Locate the cell with the specified text and output its [X, Y] center coordinate. 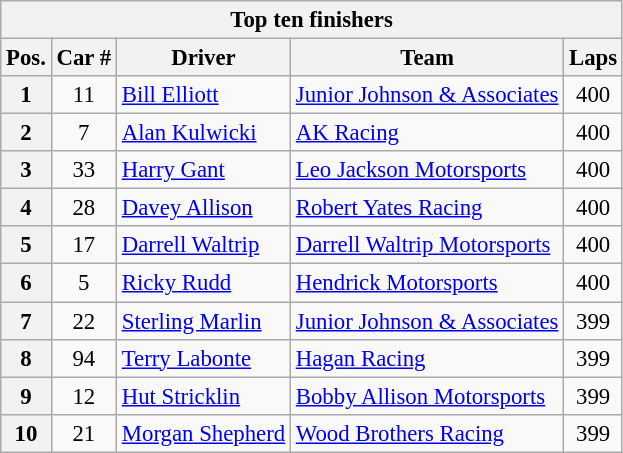
Driver [203, 58]
3 [26, 170]
Terry Labonte [203, 358]
AK Racing [426, 133]
Darrell Waltrip [203, 245]
Top ten finishers [312, 20]
Robert Yates Racing [426, 208]
17 [84, 245]
Leo Jackson Motorsports [426, 170]
Pos. [26, 58]
28 [84, 208]
10 [26, 433]
Hut Stricklin [203, 396]
Hagan Racing [426, 358]
Morgan Shepherd [203, 433]
Car # [84, 58]
1 [26, 95]
22 [84, 321]
Sterling Marlin [203, 321]
Bill Elliott [203, 95]
Davey Allison [203, 208]
12 [84, 396]
Harry Gant [203, 170]
4 [26, 208]
9 [26, 396]
8 [26, 358]
11 [84, 95]
Ricky Rudd [203, 283]
Laps [594, 58]
Bobby Allison Motorsports [426, 396]
33 [84, 170]
Darrell Waltrip Motorsports [426, 245]
Wood Brothers Racing [426, 433]
94 [84, 358]
Alan Kulwicki [203, 133]
21 [84, 433]
6 [26, 283]
Hendrick Motorsports [426, 283]
Team [426, 58]
2 [26, 133]
